Return (X, Y) of the center of cell containing provided text 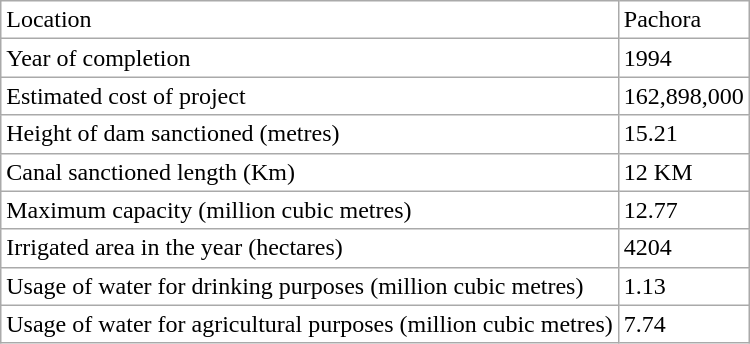
Irrigated area in the year (hectares) (310, 248)
Maximum capacity (million cubic metres) (310, 210)
7.74 (684, 324)
Estimated cost of project (310, 96)
Height of dam sanctioned (metres) (310, 134)
4204 (684, 248)
Canal sanctioned length (Km) (310, 172)
Usage of water for agricultural purposes (million cubic metres) (310, 324)
1994 (684, 58)
Pachora (684, 20)
1.13 (684, 286)
12 KM (684, 172)
162,898,000 (684, 96)
Year of completion (310, 58)
Location (310, 20)
15.21 (684, 134)
Usage of water for drinking purposes (million cubic metres) (310, 286)
12.77 (684, 210)
